Provide the (X, Y) coordinate of the cell's center where the given text is located.  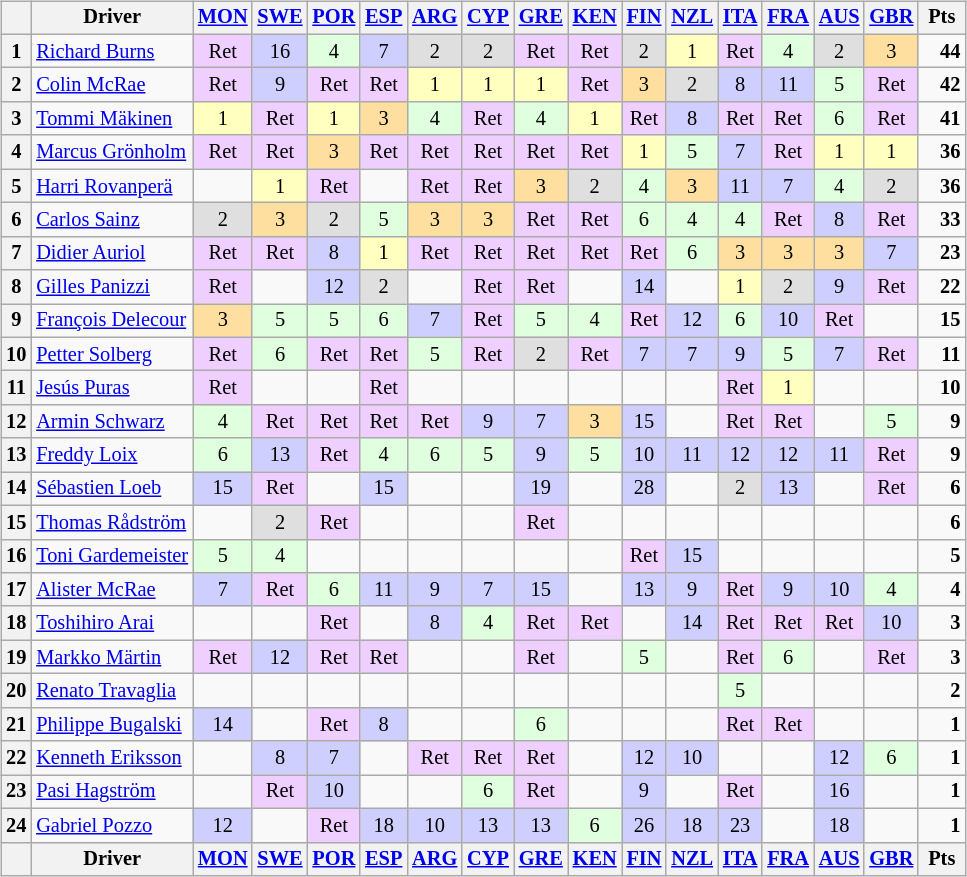
Thomas Rådström (112, 522)
Didier Auriol (112, 253)
Marcus Grönholm (112, 152)
28 (644, 489)
Freddy Loix (112, 455)
Tommi Mäkinen (112, 119)
Richard Burns (112, 51)
Petter Solberg (112, 354)
Harri Rovanperä (112, 186)
Carlos Sainz (112, 220)
24 (16, 825)
Armin Schwarz (112, 422)
Markko Märtin (112, 657)
Colin McRae (112, 85)
Renato Travaglia (112, 691)
François Delecour (112, 321)
Sébastien Loeb (112, 489)
33 (942, 220)
Kenneth Eriksson (112, 758)
Gilles Panizzi (112, 287)
21 (16, 724)
26 (644, 825)
17 (16, 590)
Pasi Hagström (112, 792)
Toni Gardemeister (112, 556)
Gabriel Pozzo (112, 825)
44 (942, 51)
42 (942, 85)
20 (16, 691)
Jesús Puras (112, 388)
Toshihiro Arai (112, 623)
Philippe Bugalski (112, 724)
41 (942, 119)
Alister McRae (112, 590)
